Search for the cell housing the specified text and yield its [X, Y] center coordinate. 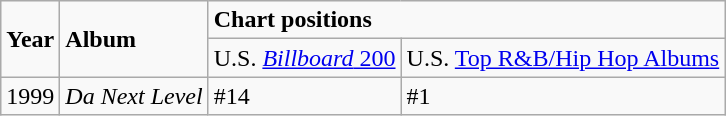
U.S. Top R&B/Hip Hop Albums [563, 58]
#1 [563, 96]
Album [134, 39]
Year [30, 39]
#14 [304, 96]
Chart positions [466, 20]
Da Next Level [134, 96]
1999 [30, 96]
U.S. Billboard 200 [304, 58]
